Output the [X, Y] coordinate of the center of the cell containing the given text.  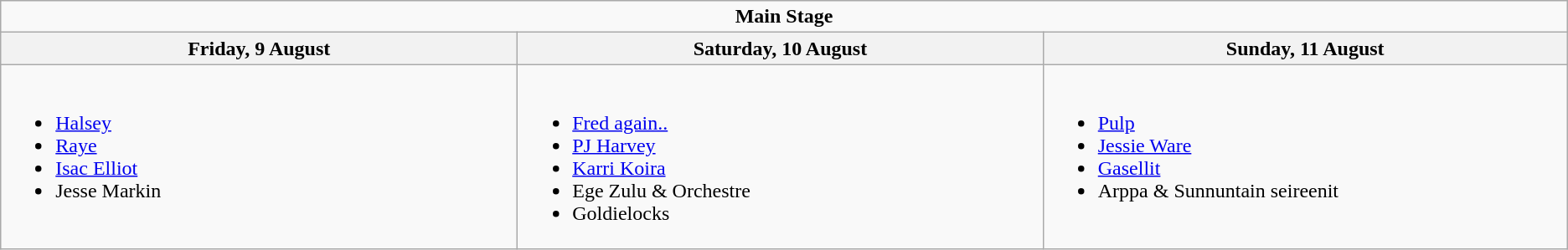
Main Stage [784, 17]
Friday, 9 August [260, 48]
Fred again..PJ HarveyKarri KoiraEge Zulu & OrchestreGoldielocks [781, 157]
PulpJessie WareGasellitArppa & Sunnuntain seireenit [1305, 157]
HalseyRayeIsac ElliotJesse Markin [260, 157]
Sunday, 11 August [1305, 48]
Saturday, 10 August [781, 48]
